For the text-containing cell, return its midpoint in (x, y) coordinate format. 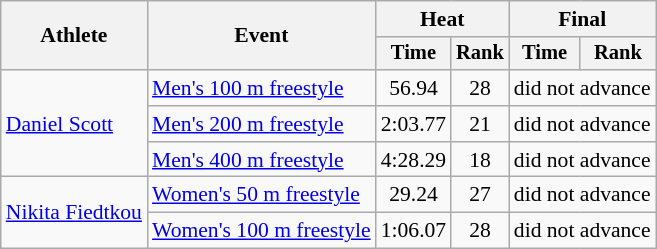
18 (480, 160)
2:03.77 (414, 124)
Nikita Fiedtkou (74, 212)
29.24 (414, 195)
21 (480, 124)
Event (262, 36)
Daniel Scott (74, 124)
1:06.07 (414, 231)
Women's 50 m freestyle (262, 195)
4:28.29 (414, 160)
Heat (442, 19)
Athlete (74, 36)
Women's 100 m freestyle (262, 231)
27 (480, 195)
Men's 200 m freestyle (262, 124)
Men's 100 m freestyle (262, 88)
56.94 (414, 88)
Men's 400 m freestyle (262, 160)
Final (582, 19)
